Return the [X, Y] coordinate for the center point of the cell that contains the specified text.  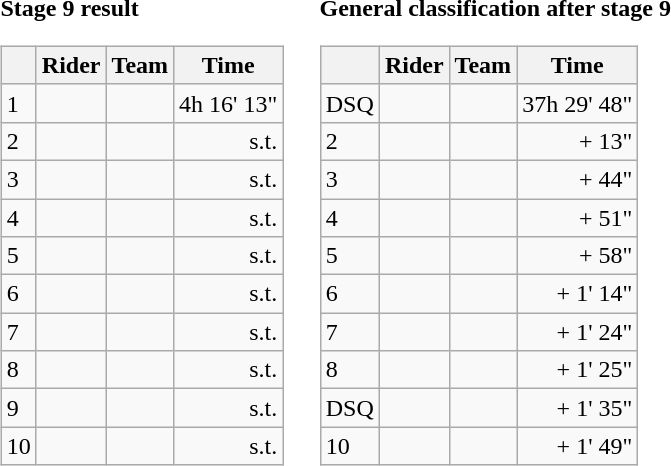
4h 16' 13" [228, 103]
1 [18, 103]
+ 1' 24" [578, 332]
+ 1' 35" [578, 408]
+ 1' 49" [578, 446]
9 [18, 408]
37h 29' 48" [578, 103]
+ 51" [578, 217]
+ 1' 25" [578, 370]
+ 44" [578, 179]
+ 1' 14" [578, 294]
+ 13" [578, 141]
+ 58" [578, 256]
